Search for the cell housing the specified text and yield its [X, Y] center coordinate. 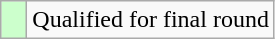
Qualified for final round [151, 20]
